Search for the cell housing the specified text and yield its (X, Y) center coordinate. 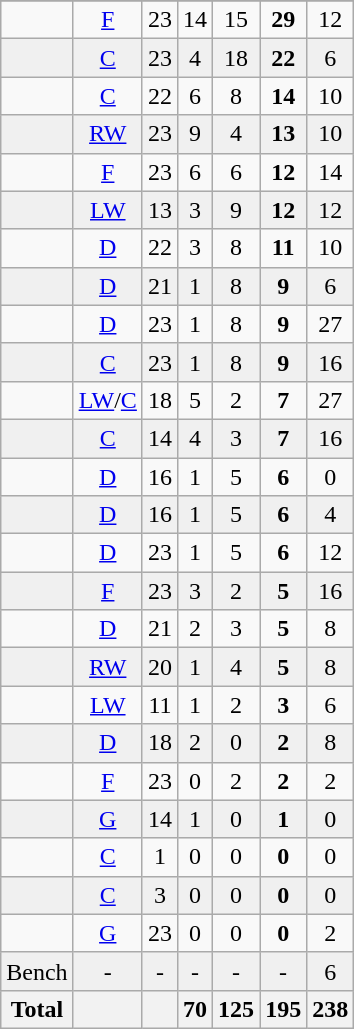
Bench (37, 971)
LW/C (108, 400)
20 (160, 667)
70 (194, 1009)
195 (284, 1009)
125 (236, 1009)
Total (37, 1009)
238 (330, 1009)
29 (284, 20)
15 (236, 20)
